Locate the cell with the specified text and output its [X, Y] center coordinate. 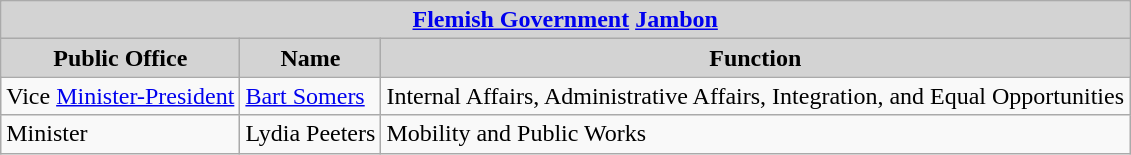
Vice Minister-President [120, 96]
Mobility and Public Works [756, 134]
Name [310, 58]
Bart Somers [310, 96]
Lydia Peeters [310, 134]
Minister [120, 134]
Public Office [120, 58]
Function [756, 58]
Flemish Government Jambon [566, 20]
Internal Affairs, Administrative Affairs, Integration, and Equal Opportunities [756, 96]
